Extract the (X, Y) coordinate from the center of the cell holding the provided text.  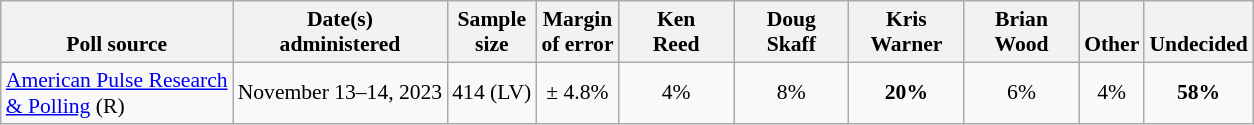
20% (906, 92)
± 4.8% (577, 92)
Date(s)administered (340, 32)
American Pulse Research& Polling (R) (117, 92)
Poll source (117, 32)
8% (792, 92)
Marginof error (577, 32)
BrianWood (1022, 32)
58% (1198, 92)
KrisWarner (906, 32)
6% (1022, 92)
Undecided (1198, 32)
DougSkaff (792, 32)
November 13–14, 2023 (340, 92)
Other (1112, 32)
KenReed (676, 32)
Samplesize (492, 32)
414 (LV) (492, 92)
